For the text-containing cell, return its midpoint in (x, y) coordinate format. 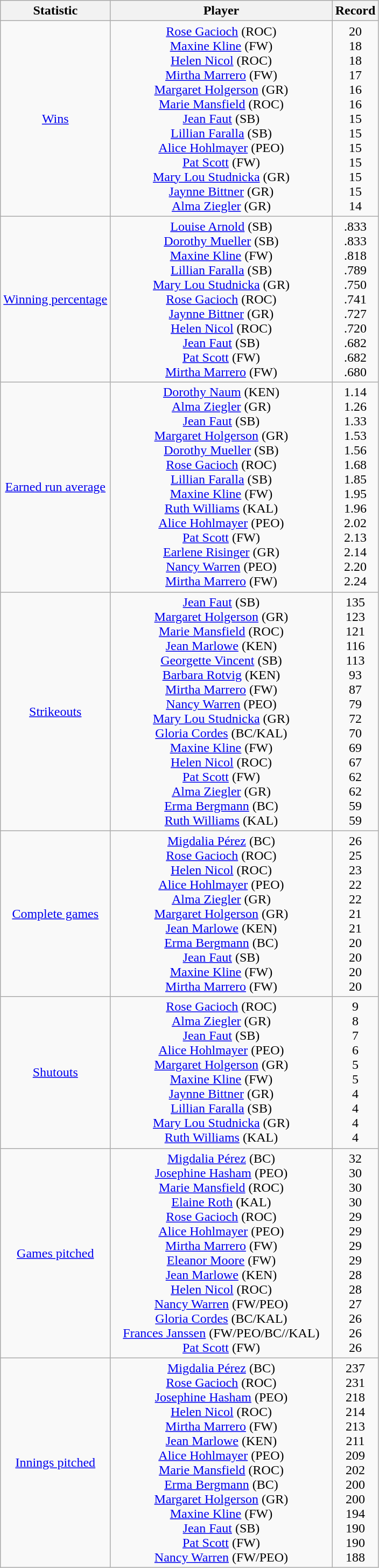
Record (355, 11)
26 25 23 22 22 21 21 20 20 20 20 (355, 914)
.833 .833 .818 .789 .750 .741 .727 .720 .682 .682 .680 (355, 299)
237 231 218 214 213 211 209 202 200 200 194 190 190 188 (355, 1463)
135 123 121 116 113 93 87 79 72 70 69 67 62 62 59 59 (355, 712)
32 30 30 30 29 29 29 29 28 28 27 26 26 26 (355, 1253)
9 8 7 6 5 5 4 4 4 4 (355, 1073)
Wins (55, 119)
Complete games (55, 914)
Innings pitched (55, 1463)
Statistic (55, 11)
Earned run average (55, 487)
Strikeouts (55, 712)
Shutouts (55, 1073)
Games pitched (55, 1253)
Winning percentage (55, 299)
Player (221, 11)
1.14 1.26 1.33 1.53 1.56 1.68 1.85 1.95 1.96 2.02 2.13 2.14 2.20 2.24 (355, 487)
20 18 18 17 16 16 15 15 15 15 15 15 14 (355, 119)
